Detect which cell encompasses the target text, then output its (X, Y) center coordinate. 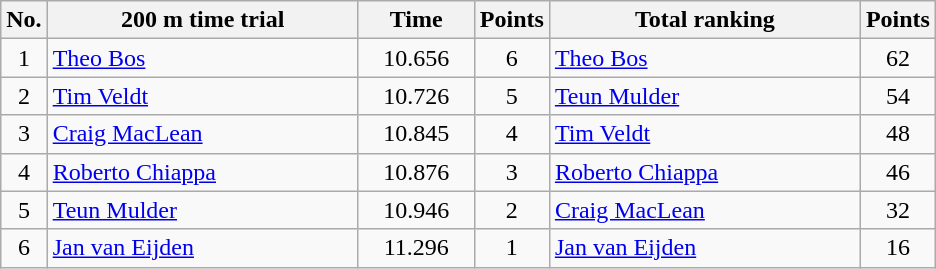
10.726 (416, 96)
11.296 (416, 248)
Time (416, 20)
54 (898, 96)
32 (898, 210)
16 (898, 248)
10.845 (416, 134)
No. (24, 20)
10.656 (416, 58)
62 (898, 58)
10.876 (416, 172)
46 (898, 172)
10.946 (416, 210)
200 m time trial (202, 20)
48 (898, 134)
Total ranking (704, 20)
